Provide the [X, Y] coordinate of the cell's center where the given text is located.  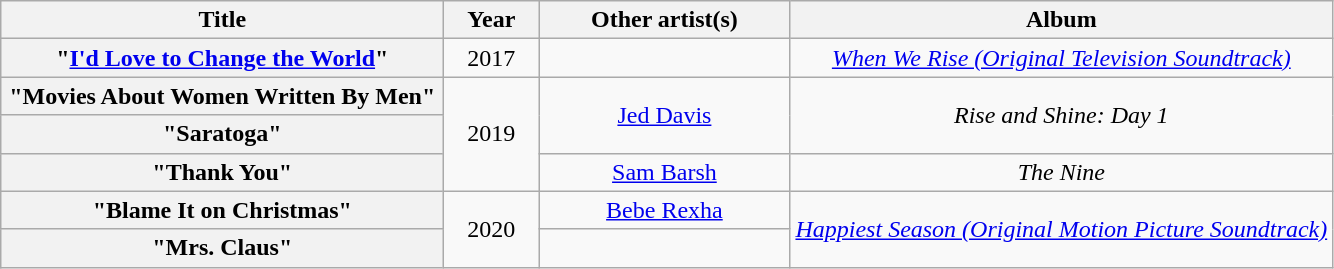
"Mrs. Claus" [222, 248]
2019 [492, 134]
Other artist(s) [664, 20]
Sam Barsh [664, 172]
Rise and Shine: Day 1 [1062, 115]
When We Rise (Original Television Soundtrack) [1062, 58]
Jed Davis [664, 115]
Happiest Season (Original Motion Picture Soundtrack) [1062, 229]
Year [492, 20]
2017 [492, 58]
2020 [492, 229]
"Blame It on Christmas" [222, 210]
"Movies About Women Written By Men" [222, 96]
The Nine [1062, 172]
"Thank You" [222, 172]
Title [222, 20]
Bebe Rexha [664, 210]
Album [1062, 20]
"Saratoga" [222, 134]
"I'd Love to Change the World" [222, 58]
